Detect which cell encompasses the target text, then output its [X, Y] center coordinate. 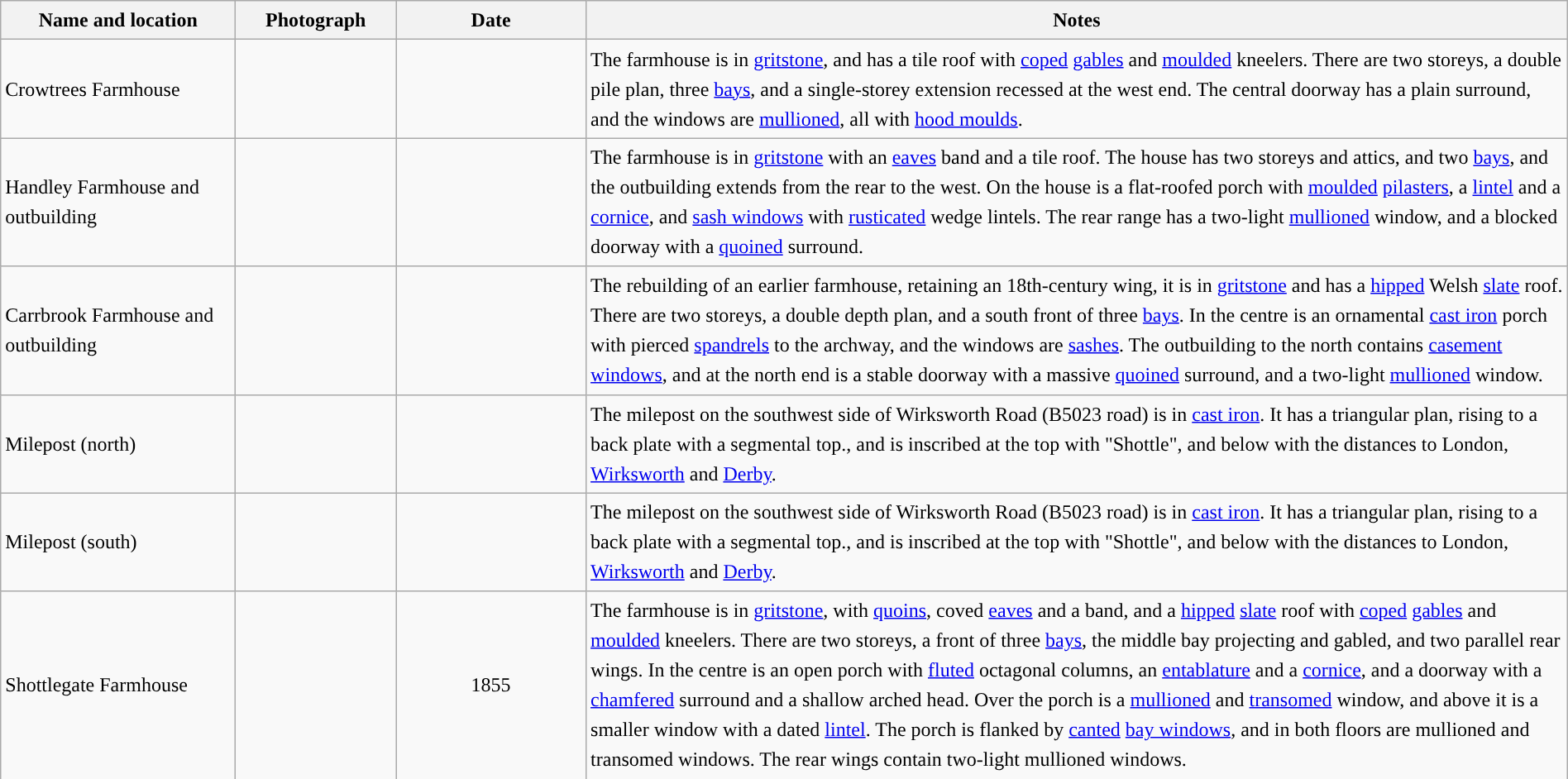
Carrbrook Farmhouse and outbuilding [118, 331]
Date [491, 20]
Milepost (north) [118, 443]
1855 [491, 685]
Milepost (south) [118, 542]
Shottlegate Farmhouse [118, 685]
Handley Farmhouse and outbuilding [118, 202]
Name and location [118, 20]
Crowtrees Farmhouse [118, 89]
Notes [1077, 20]
Photograph [316, 20]
